Extract the [X, Y] coordinate from the center of the cell holding the provided text.  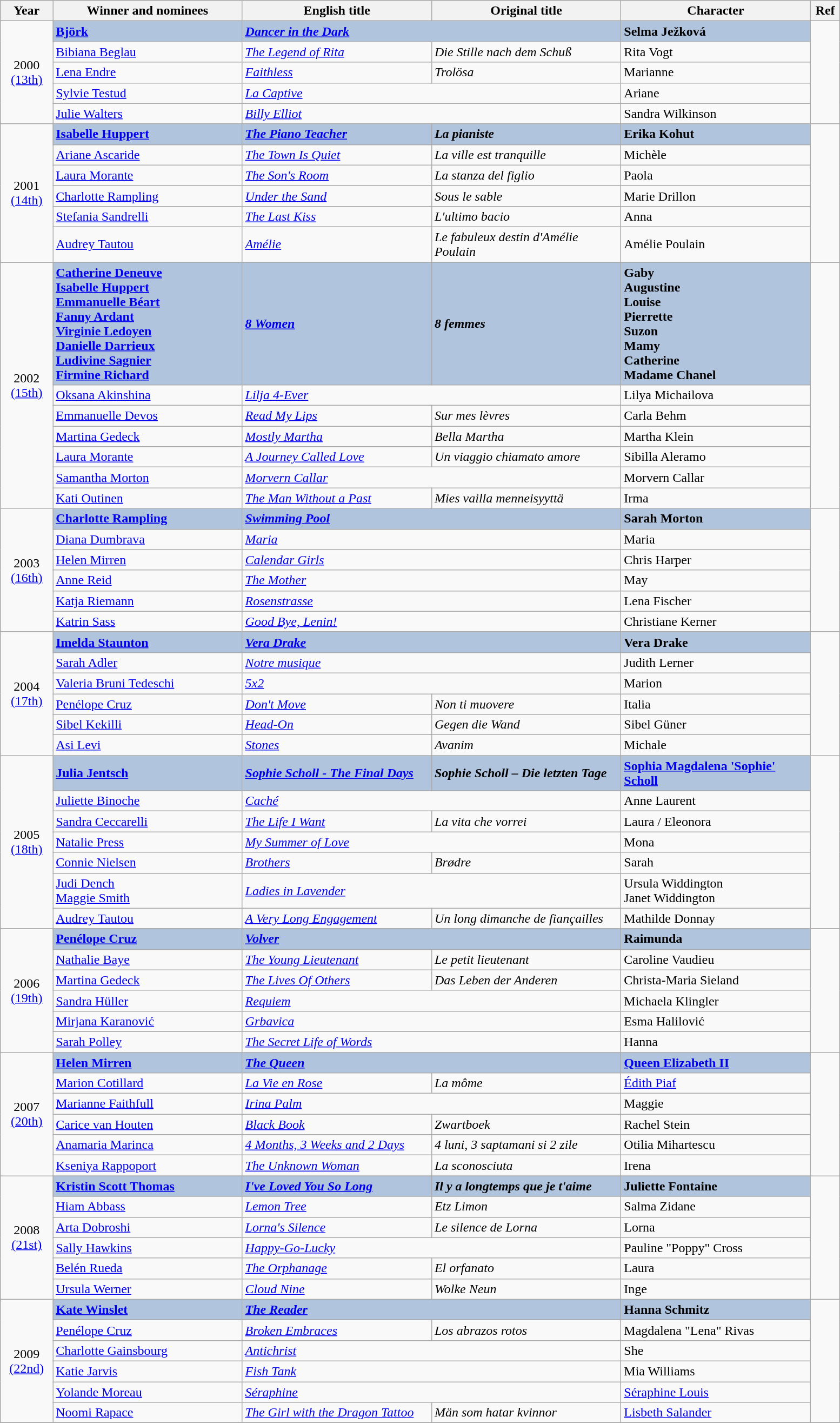
Le fabuleux destin d'Amélie Poulain [526, 244]
The Piano Teacher [337, 134]
Good Bye, Lenin! [431, 621]
Judi DenchMaggie Smith [148, 890]
Fish Tank [431, 1371]
Kristin Scott Thomas [148, 1186]
Asi Levi [148, 745]
The Orphanage [337, 1268]
Sous le sable [526, 196]
Sophie Scholl - The Final Days [337, 773]
Carla Behm [716, 416]
Sandra Hüller [148, 1001]
Requiem [431, 1001]
Män som hatar kvinnor [526, 1413]
Katja Riemann [148, 601]
Sibel Güner [716, 725]
Julia Jentsch [148, 773]
Séraphine Louis [716, 1392]
Happy-Go-Lucky [431, 1248]
Sally Hawkins [148, 1248]
Juliette Binoche [148, 801]
Ariane [716, 93]
The Reader [431, 1309]
L'ultimo bacio [526, 216]
Antichrist [431, 1351]
Michaela Klingler [716, 1001]
Year [27, 11]
My Summer of Love [431, 842]
The Last Kiss [337, 216]
Anna [716, 216]
Maggie [716, 1104]
Wolke Neun [526, 1289]
Avanim [526, 745]
Lena Endre [148, 72]
Ursula Werner [148, 1289]
Kate Winslet [148, 1309]
Sarah Adler [148, 663]
Mathilde Donnay [716, 918]
Le petit lieutenant [526, 959]
Kseniya Rappoport [148, 1166]
Valeria Bruni Tedeschi [148, 683]
Billy Elliot [431, 114]
Laura / Eleonora [716, 822]
Judith Lerner [716, 663]
Sylvie Testud [148, 93]
Mona [716, 842]
La Vie en Rose [337, 1083]
Irina Palm [431, 1104]
Marianne Faithfull [148, 1104]
Cloud Nine [337, 1289]
Séraphine [431, 1392]
2008(21st) [27, 1237]
Salma Zidane [716, 1207]
Italia [716, 704]
Lorna's Silence [337, 1227]
Samantha Morton [148, 478]
Un long dimanche de fiançailles [526, 918]
Brødre [526, 863]
Raimunda [716, 939]
Oksana Akinshina [148, 395]
Faithless [337, 72]
Dancer in the Dark [431, 31]
Kati Outinen [148, 498]
2005(18th) [27, 842]
Ladies in Lavender [431, 890]
Stones [337, 745]
Marie Drillon [716, 196]
The Queen [431, 1063]
Chris Harper [716, 560]
Catherine DeneuveIsabelle HuppertEmmanuelle BéartFanny ArdantVirginie LedoyenDanielle DarrieuxLudivine SagnierFirmine Richard [148, 323]
The Unknown Woman [337, 1166]
Carice van Houten [148, 1124]
Amélie [337, 244]
Imelda Staunton [148, 642]
Hanna [716, 1042]
El orfanato [526, 1268]
Queen Elizabeth II [716, 1063]
Mirjana Karanović [148, 1021]
Christiane Kerner [716, 621]
Selma Ježková [716, 31]
Original title [526, 11]
A Journey Called Love [337, 457]
Bibiana Beglau [148, 52]
Black Book [337, 1124]
Caroline Vaudieu [716, 959]
Yolande Moreau [148, 1392]
Die Stille nach dem Schuß [526, 52]
Marion Cotillard [148, 1083]
Rosenstrasse [431, 601]
Noomi Rapace [148, 1413]
2009(22nd) [27, 1361]
Don't Move [337, 704]
The Son's Room [337, 175]
Winner and nominees [148, 11]
Gegen die Wand [526, 725]
GabyAugustineLouise PierretteSuzonMamyCatherineMadame Chanel [716, 323]
4 luni, 3 saptamani si 2 zile [526, 1145]
Irena [716, 1166]
Etz Limon [526, 1207]
Sophie Scholl – Die letzten Tage [526, 773]
Lena Fischer [716, 601]
Sarah Morton [716, 519]
I've Loved You So Long [337, 1186]
Pauline "Poppy" Cross [716, 1248]
Katie Jarvis [148, 1371]
Read My Lips [337, 416]
The Legend of Rita [337, 52]
The Mother [431, 580]
La sconosciuta [526, 1166]
Rita Vogt [716, 52]
2006(19th) [27, 990]
The Life I Want [337, 822]
Zwartboek [526, 1124]
Charlotte Gainsbourg [148, 1351]
Mia Williams [716, 1371]
Mies vailla menneisyyttä [526, 498]
Belén Rueda [148, 1268]
Hanna Schmitz [716, 1309]
The Man Without a Past [337, 498]
A Very Long Engagement [337, 918]
Sandra Wilkinson [716, 114]
Stefania Sandrelli [148, 216]
Calendar Girls [431, 560]
Björk [148, 31]
La stanza del figlio [526, 175]
Bella Martha [526, 436]
Il y a longtemps que je t'aime [526, 1186]
Sur mes lèvres [526, 416]
Otilia Mihartescu [716, 1145]
Juliette Fontaine [716, 1186]
2007(20th) [27, 1114]
Christa-Maria Sieland [716, 980]
Nathalie Baye [148, 959]
2000(13th) [27, 72]
Sandra Ceccarelli [148, 822]
Martha Klein [716, 436]
The Secret Life of Words [431, 1042]
Michèle [716, 155]
May [716, 580]
Le silence de Lorna [526, 1227]
Under the Sand [337, 196]
Natalie Press [148, 842]
Grbavica [431, 1021]
Paola [716, 175]
La ville est tranquille [526, 155]
8 Women [337, 323]
La Captive [431, 93]
Hiam Abbass [148, 1207]
La vita che vorrei [526, 822]
4 Months, 3 Weeks and 2 Days [337, 1145]
2001(14th) [27, 193]
Lilja 4-Ever [431, 395]
Head-On [337, 725]
2002(15th) [27, 385]
Das Leben der Anderen [526, 980]
Caché [431, 801]
Connie Nielsen [148, 863]
La môme [526, 1083]
Lorna [716, 1227]
Anamaria Marinca [148, 1145]
Katrin Sass [148, 621]
2004(17th) [27, 693]
Marion [716, 683]
Volver [431, 939]
Mostly Martha [337, 436]
Un viaggio chiamato amore [526, 457]
Sophia Magdalena 'Sophie' Scholl [716, 773]
Amélie Poulain [716, 244]
Laura [716, 1268]
Erika Kohut [716, 134]
Magdalena "Lena" Rivas [716, 1330]
Sarah Polley [148, 1042]
La pianiste [526, 134]
Character [716, 11]
English title [337, 11]
Édith Piaf [716, 1083]
Lisbeth Salander [716, 1413]
Brothers [337, 863]
Michale [716, 745]
Diana Dumbrava [148, 539]
Arta Dobroshi [148, 1227]
Ariane Ascaride [148, 155]
She [716, 1351]
5x2 [431, 683]
Lemon Tree [337, 1207]
The Town Is Quiet [337, 155]
Broken Embraces [337, 1330]
Ref [825, 11]
Non ti muovere [526, 704]
Anne Reid [148, 580]
The Lives Of Others [337, 980]
Emmanuelle Devos [148, 416]
8 femmes [526, 323]
2003(16th) [27, 570]
Notre musique [431, 663]
Los abrazos rotos [526, 1330]
The Young Lieutenant [337, 959]
Inge [716, 1289]
Esma Halilović [716, 1021]
Lilya Michailova [716, 395]
Rachel Stein [716, 1124]
Swimming Pool [431, 519]
Sibilla Aleramo [716, 457]
The Girl with the Dragon Tattoo [337, 1413]
Trolösa [526, 72]
Sibel Kekilli [148, 725]
Anne Laurent [716, 801]
Marianne [716, 72]
Sarah [716, 863]
Isabelle Huppert [148, 134]
Julie Walters [148, 114]
Irma [716, 498]
Ursula WiddingtonJanet Widdington [716, 890]
